Extract the [x, y] coordinate from the center of the cell holding the provided text.  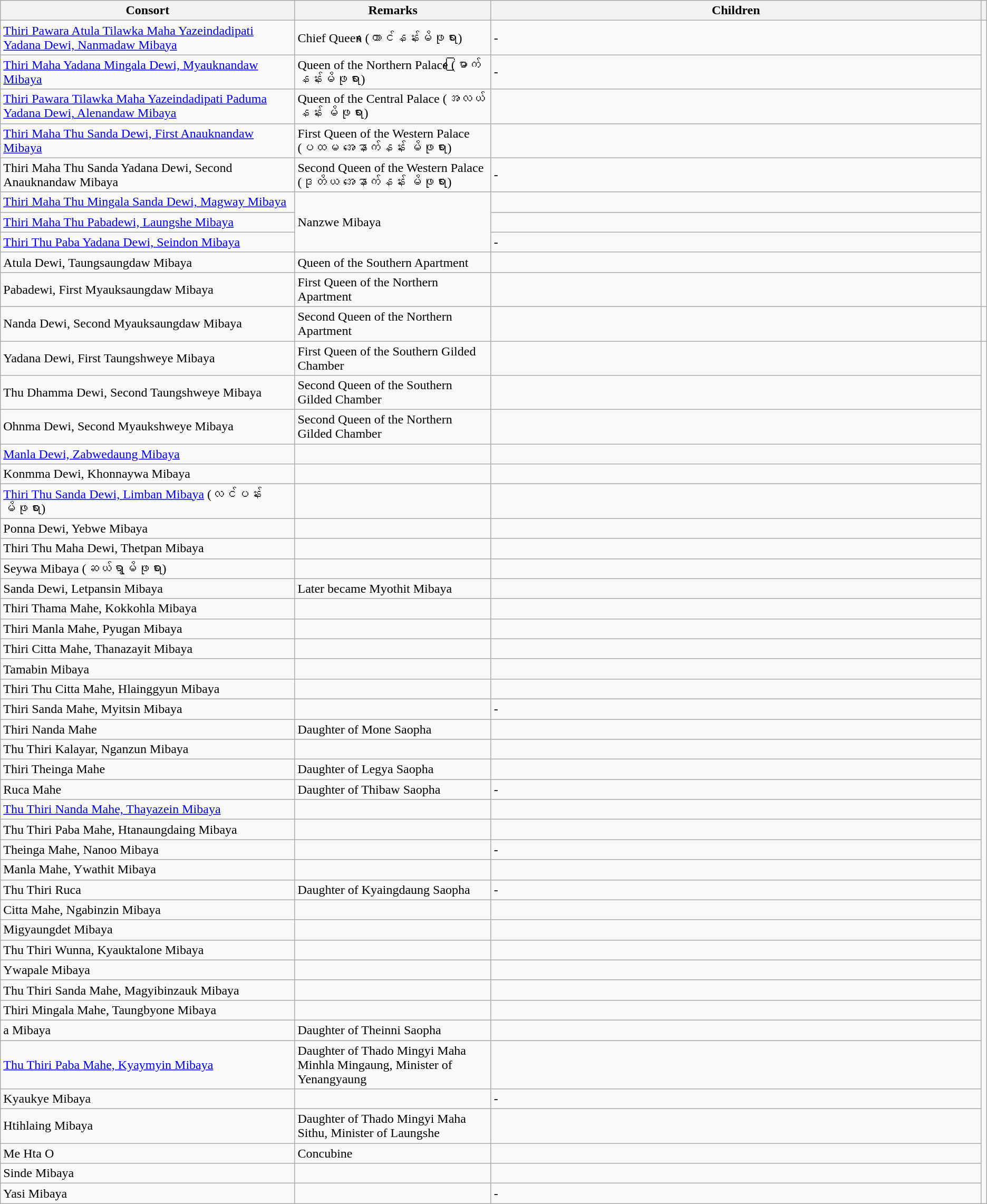
Thiri Pawara Tilawka Maha Yazeindadipati Paduma Yadana Dewi, Alenandaw Mibaya [148, 107]
Pabadewi, First Myauksaungdaw Mibaya [148, 289]
Yadana Dewi, First Taungshweye Mibaya [148, 358]
Sanda Dewi, Letpansin Mibaya [148, 589]
Thu Thiri Nanda Mahe, Thayazein Mibaya [148, 810]
Thiri Maha Thu Mingala Sanda Dewi, Magway Mibaya [148, 202]
a Mibaya [148, 1030]
Queen of the Southern Apartment [393, 262]
Thiri Thu Citta Mahe, Hlainggyun Mibaya [148, 689]
Daughter of Mone Saopha [393, 729]
Atula Dewi, Taungsaungdaw Mibaya [148, 262]
Daughter of Theinni Saopha [393, 1030]
Thu Thiri Paba Mahe, Kyaymyin Mibaya [148, 1064]
Sinde Mibaya [148, 1173]
Thiri Thama Mahe, Kokkohla Mibaya [148, 609]
Yasi Mibaya [148, 1193]
Thiri Pawara Atula Tilawka Maha Yazeindadipati Yadana Dewi, Nanmadaw Mibaya [148, 38]
Ruca Mahe [148, 789]
Remarks [393, 11]
Second Queen of the Northern Gilded Chamber [393, 427]
Thu Thiri Sanda Mahe, Magyibinzauk Mibaya [148, 990]
Queen of the Northern Palace (မြောက်နန်းမိဖုရား) [393, 72]
Thiri Thu Paba Yadana Dewi, Seindon Mibaya [148, 242]
Daughter of Thado Mingyi Maha Sithu, Minister of Laungshe [393, 1126]
Ywapale Mibaya [148, 970]
Second Queen of the Northern Apartment [393, 324]
Nanzwe Mibaya [393, 222]
Daughter of Kyaingdaung Saopha [393, 890]
Thiri Nanda Mahe [148, 729]
First Queen of the Western Palace (ပထမ အနောက်နန်း မိဖုရား) [393, 140]
Thiri Mingala Mahe, Taungbyone Mibaya [148, 1010]
Konmma Dewi, Khonnaywa Mibaya [148, 474]
Second Queen of the Western Palace (ဒုတိယ အနောက်နန်း မိဖုရား) [393, 175]
Second Queen of the Southern Gilded Chamber [393, 392]
Thu Thiri Wunna, Kyauktalone Mibaya [148, 950]
Thiri Manla Mahe, Pyugan Mibaya [148, 629]
Daughter of Legya Saopha [393, 769]
Tamabin Mibaya [148, 669]
Ohnma Dewi, Second Myaukshweye Mibaya [148, 427]
Manla Mahe, Ywathit Mibaya [148, 870]
Thu Dhamma Dewi, Second Taungshweye Mibaya [148, 392]
First Queen of the Southern Gilded Chamber [393, 358]
Daughter of Thibaw Saopha [393, 789]
Thiri Thu Sanda Dewi, Limban Mibaya (လင်ပန်းမိဖုရား) [148, 501]
Seywa Mibaya (ဆယ်ရွာမိဖုရား) [148, 569]
First Queen of the Northern Apartment [393, 289]
Thiri Sanda Mahe, Myitsin Mibaya [148, 709]
Daughter of Thado Mingyi Maha Minhla Mingaung, Minister of Yenangyaung [393, 1064]
Later became Myothit Mibaya [393, 589]
Thu Thiri Paba Mahe, Htanaungdaing Mibaya [148, 830]
Concubine [393, 1153]
Thiri Thu Maha Dewi, Thetpan Mibaya [148, 548]
Me Hta O [148, 1153]
Children [736, 11]
Nanda Dewi, Second Myauksaungdaw Mibaya [148, 324]
Migyaungdet Mibaya [148, 930]
Thiri Maha Yadana Mingala Dewi, Myauknandaw Mibaya [148, 72]
Manla Dewi, Zabwedaung Mibaya [148, 454]
Kyaukye Mibaya [148, 1099]
Queen of the Central Palace (အလယ်နန်း မိဖုရား) [393, 107]
Thiri Maha Thu Pabadewi, Laungshe Mibaya [148, 222]
Consort [148, 11]
Theinga Mahe, Nanoo Mibaya [148, 850]
Citta Mahe, Ngabinzin Mibaya [148, 910]
Thu Thiri Kalayar, Nganzun Mibaya [148, 749]
Chief Queen (တောင်နန်းမိဖုရား) [393, 38]
Thiri Maha Thu Sanda Yadana Dewi, Second Anauknandaw Mibaya [148, 175]
Htihlaing Mibaya [148, 1126]
Thiri Maha Thu Sanda Dewi, First Anauknandaw Mibaya [148, 140]
Thiri Theinga Mahe [148, 769]
Thu Thiri Ruca [148, 890]
Thiri Citta Mahe, Thanazayit Mibaya [148, 649]
Ponna Dewi, Yebwe Mibaya [148, 528]
